Locate the cell with the specified text and output its [x, y] center coordinate. 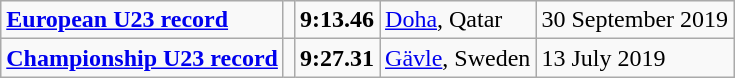
Doha, Qatar [458, 20]
30 September 2019 [635, 20]
9:13.46 [336, 20]
Championship U23 record [142, 58]
European U23 record [142, 20]
9:27.31 [336, 58]
Gävle, Sweden [458, 58]
13 July 2019 [635, 58]
